Return [X, Y] of the center of cell containing provided text 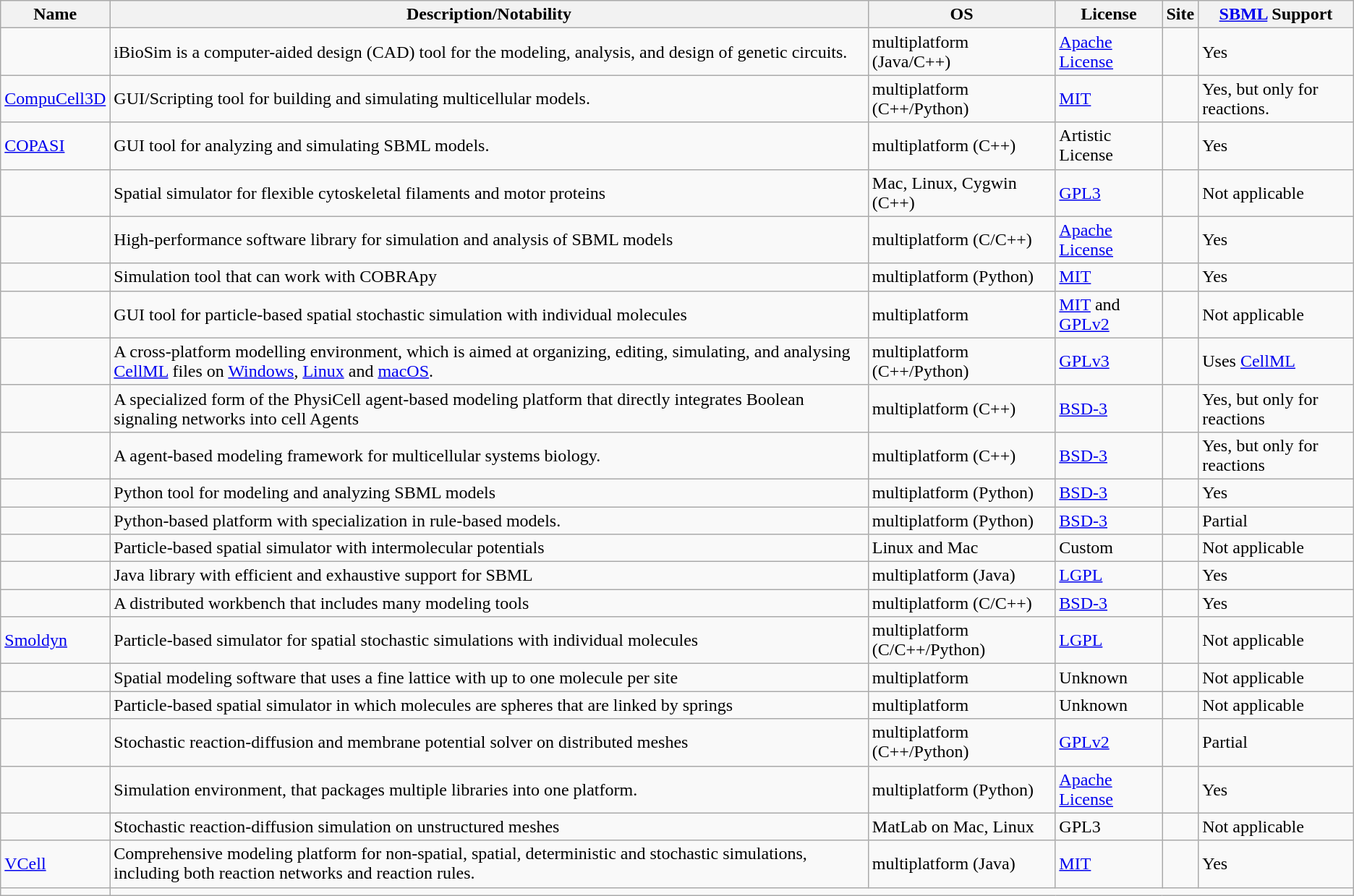
Artistic License [1109, 146]
Description/Notability [489, 14]
A agent-based modeling framework for multicellular systems biology. [489, 456]
Simulation tool that can work with COBRApy [489, 277]
A distributed workbench that includes many modeling tools [489, 603]
Particle-based spatial simulator with intermolecular potentials [489, 548]
Custom [1109, 548]
Simulation environment, that packages multiple libraries into one platform. [489, 790]
Spatial modeling software that uses a fine lattice with up to one molecule per site [489, 678]
Particle-based spatial simulator in which molecules are spheres that are linked by springs [489, 705]
CompuCell3D [55, 98]
Spatial simulator for flexible cytoskeletal filaments and motor proteins [489, 192]
Java library with efficient and exhaustive support for SBML [489, 576]
Uses CellML [1276, 362]
GUI/Scripting tool for building and simulating multicellular models. [489, 98]
GUI tool for analyzing and simulating SBML models. [489, 146]
iBioSim is a computer-aided design (CAD) tool for the modeling, analysis, and design of genetic circuits. [489, 52]
Smoldyn [55, 641]
SBML Support [1276, 14]
A cross-platform modelling environment, which is aimed at organizing, editing, simulating, and analysing CellML files on Windows, Linux and macOS. [489, 362]
MIT and GPLv2 [1109, 314]
OS [962, 14]
License [1109, 14]
GUI tool for particle-based spatial stochastic simulation with individual molecules [489, 314]
VCell [55, 863]
GPLv3 [1109, 362]
Linux and Mac [962, 548]
High-performance software library for simulation and analysis of SBML models [489, 240]
GPLv2 [1109, 742]
Python-based platform with specialization in rule-based models. [489, 520]
COPASI [55, 146]
Particle-based simulator for spatial stochastic simulations with individual molecules [489, 641]
Mac, Linux, Cygwin (C++) [962, 192]
Yes, but only for reactions. [1276, 98]
MatLab on Mac, Linux [962, 827]
Stochastic reaction-diffusion and membrane potential solver on distributed meshes [489, 742]
Site [1180, 14]
Stochastic reaction-diffusion simulation on unstructured meshes [489, 827]
A specialized form of the PhysiCell agent-based modeling platform that directly integrates Boolean signaling networks into cell Agents [489, 408]
multiplatform (Java/C++) [962, 52]
Name [55, 14]
Python tool for modeling and analyzing SBML models [489, 492]
multiplatform (C/C++/Python) [962, 641]
